For the text-containing cell, return its midpoint in [X, Y] coordinate format. 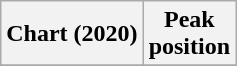
Chart (2020) [72, 34]
Peakposition [189, 34]
